Extract the (x, y) coordinate from the center of the cell holding the provided text.  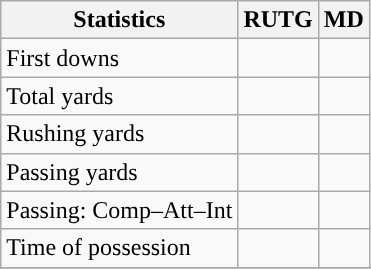
Rushing yards (120, 134)
RUTG (278, 20)
Statistics (120, 20)
Passing: Comp–Att–Int (120, 210)
MD (344, 20)
Passing yards (120, 172)
Time of possession (120, 248)
First downs (120, 58)
Total yards (120, 96)
